Identify which cell holds the provided text, then report its [X, Y] central coordinate. 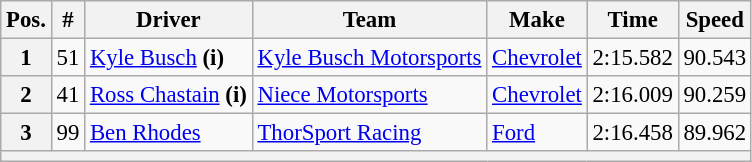
# [68, 20]
Make [537, 20]
2 [26, 95]
Niece Motorsports [370, 95]
Speed [714, 20]
ThorSport Racing [370, 133]
Time [632, 20]
Ross Chastain (i) [169, 95]
Kyle Busch Motorsports [370, 58]
89.962 [714, 133]
Ford [537, 133]
2:16.009 [632, 95]
99 [68, 133]
Team [370, 20]
51 [68, 58]
Driver [169, 20]
3 [26, 133]
2:16.458 [632, 133]
90.259 [714, 95]
1 [26, 58]
Pos. [26, 20]
Ben Rhodes [169, 133]
90.543 [714, 58]
Kyle Busch (i) [169, 58]
41 [68, 95]
2:15.582 [632, 58]
